Detect which cell encompasses the target text, then output its (X, Y) center coordinate. 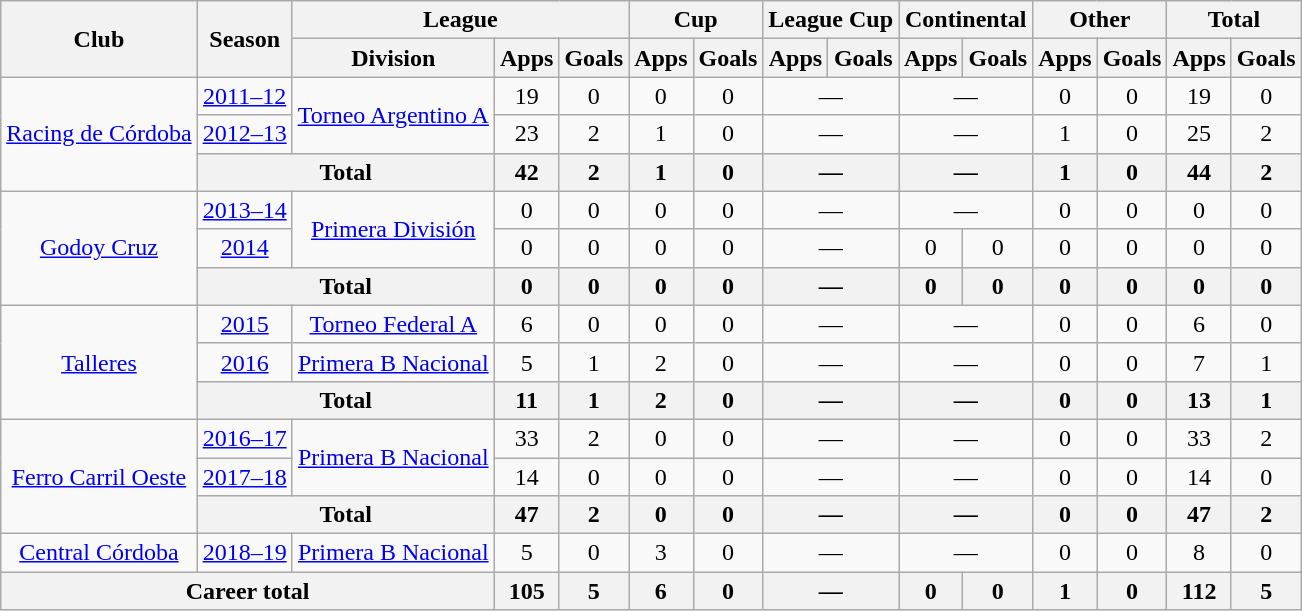
Central Córdoba (99, 553)
2011–12 (244, 96)
11 (526, 400)
Career total (248, 591)
Torneo Argentino A (393, 115)
2015 (244, 324)
League Cup (831, 20)
Season (244, 39)
2017–18 (244, 477)
2016–17 (244, 438)
Division (393, 58)
25 (1199, 134)
League (460, 20)
Continental (966, 20)
2018–19 (244, 553)
Primera División (393, 229)
Torneo Federal A (393, 324)
Other (1100, 20)
8 (1199, 553)
112 (1199, 591)
Talleres (99, 362)
44 (1199, 172)
Cup (696, 20)
13 (1199, 400)
7 (1199, 362)
2014 (244, 248)
Racing de Córdoba (99, 134)
3 (661, 553)
23 (526, 134)
Godoy Cruz (99, 248)
2012–13 (244, 134)
2016 (244, 362)
Club (99, 39)
2013–14 (244, 210)
42 (526, 172)
105 (526, 591)
Ferro Carril Oeste (99, 476)
